For the text-containing cell, return its midpoint in (X, Y) coordinate format. 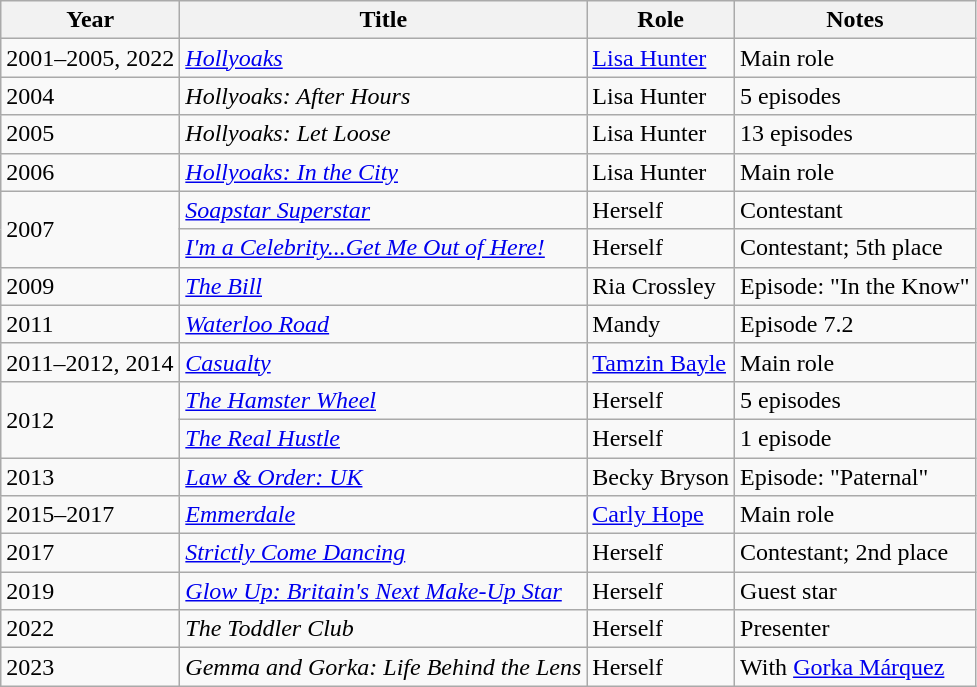
Guest star (856, 591)
1 episode (856, 438)
2007 (90, 229)
2017 (90, 553)
Hollyoaks: Let Loose (384, 134)
Glow Up: Britain's Next Make-Up Star (384, 591)
Episode: "In the Know" (856, 286)
13 episodes (856, 134)
Hollyoaks (384, 58)
Mandy (661, 324)
2013 (90, 477)
2023 (90, 667)
2001–2005, 2022 (90, 58)
Law & Order: UK (384, 477)
Strictly Come Dancing (384, 553)
Year (90, 20)
Episode 7.2 (856, 324)
2022 (90, 629)
Becky Bryson (661, 477)
Soapstar Superstar (384, 210)
Hollyoaks: After Hours (384, 96)
Contestant; 5th place (856, 248)
I'm a Celebrity...Get Me Out of Here! (384, 248)
Hollyoaks: In the City (384, 172)
Contestant; 2nd place (856, 553)
Waterloo Road (384, 324)
Carly Hope (661, 515)
2011 (90, 324)
The Real Hustle (384, 438)
Casualty (384, 362)
The Toddler Club (384, 629)
2004 (90, 96)
Gemma and Gorka: Life Behind the Lens (384, 667)
Presenter (856, 629)
Contestant (856, 210)
The Bill (384, 286)
2011–2012, 2014 (90, 362)
With Gorka Márquez (856, 667)
2006 (90, 172)
Title (384, 20)
2009 (90, 286)
2019 (90, 591)
Notes (856, 20)
Tamzin Bayle (661, 362)
The Hamster Wheel (384, 400)
Episode: "Paternal" (856, 477)
2015–2017 (90, 515)
Role (661, 20)
Emmerdale (384, 515)
2005 (90, 134)
2012 (90, 419)
Ria Crossley (661, 286)
